Output the [X, Y] coordinate of the center of the cell containing the given text.  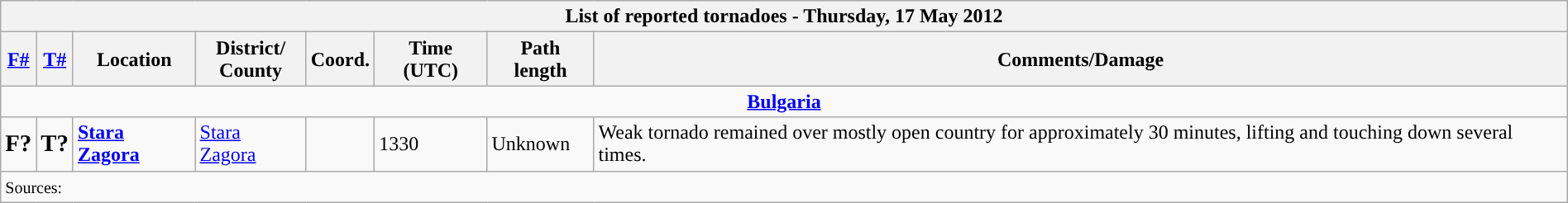
List of reported tornadoes - Thursday, 17 May 2012 [784, 17]
Coord. [340, 59]
T? [55, 144]
Location [134, 59]
Time (UTC) [431, 59]
T# [55, 59]
1330 [431, 144]
Weak tornado remained over mostly open country for approximately 30 minutes, lifting and touching down several times. [1080, 144]
Unknown [541, 144]
F? [18, 144]
Path length [541, 59]
Comments/Damage [1080, 59]
Sources: [784, 186]
District/County [251, 59]
Bulgaria [784, 101]
F# [18, 59]
